Identify which cell holds the provided text, then report its (x, y) central coordinate. 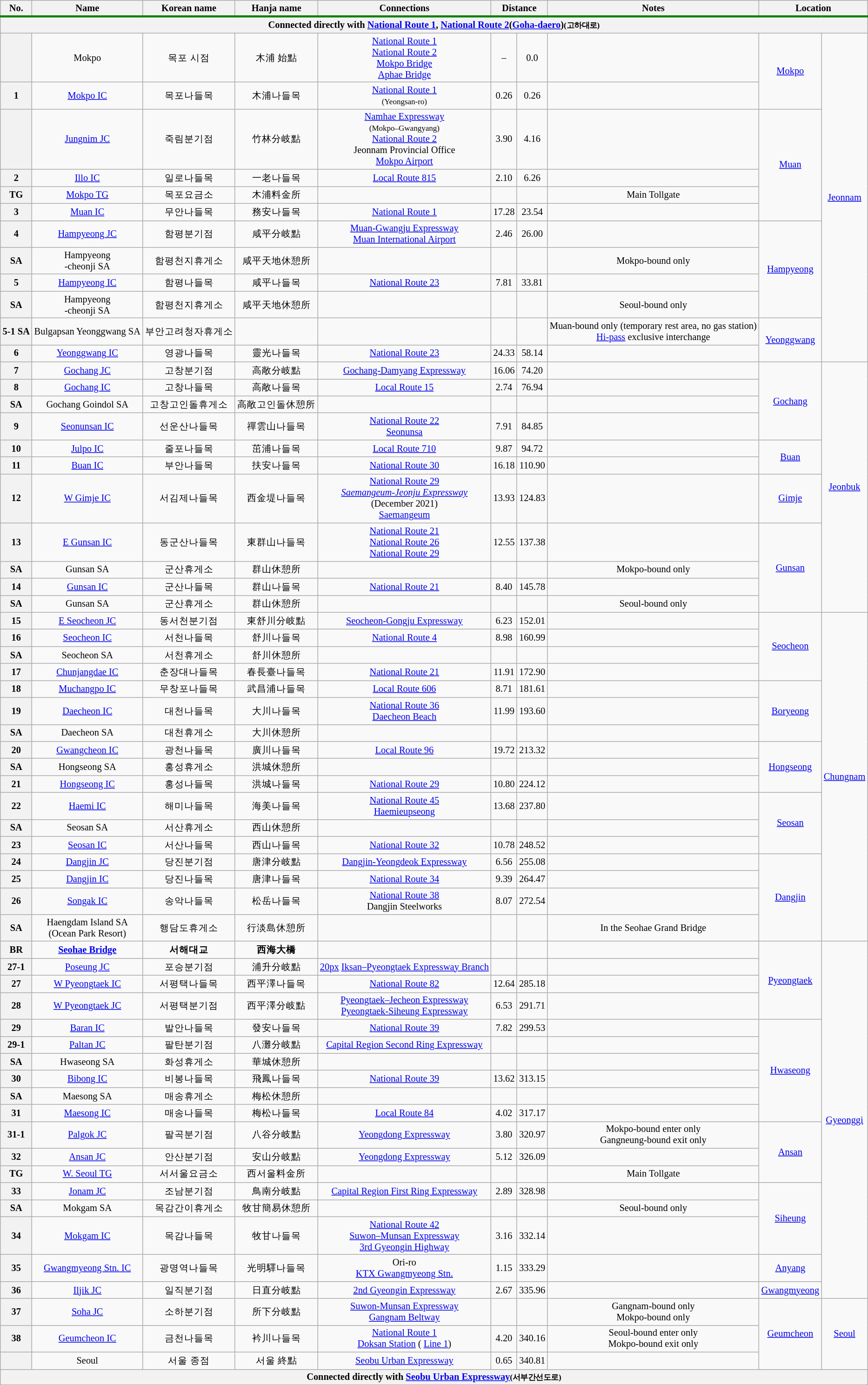
高敞分岐點 (276, 370)
21 (16, 784)
5.12 (504, 1157)
Gochang Goindol SA (87, 405)
浦升分岐點 (276, 967)
16 (16, 637)
舒川나들목 (276, 637)
홍성휴게소 (189, 767)
Yeonggwang (790, 340)
동서천분기점 (189, 621)
Gwangcheon IC (87, 750)
Seosan (790, 823)
華城休憩所 (276, 1062)
Anyang (790, 1268)
National Route 82 (405, 984)
무창포나들목 (189, 689)
Geumcheon (790, 1334)
Local Route 15 (405, 387)
328.98 (532, 1191)
Illo IC (87, 178)
E Seocheon JC (87, 621)
서해대교 (189, 950)
124.83 (532, 498)
Seocheon SA (87, 655)
19.72 (504, 750)
줄포나들목 (189, 448)
– (504, 58)
木浦나들목 (276, 95)
Dangjin-Yeongdeok Expressway (405, 862)
서평택분기점 (189, 1006)
서김제나들목 (189, 498)
W Pyeongtaek IC (87, 984)
Seobu Urban Expressway (405, 1360)
14 (16, 586)
廣川나들목 (276, 750)
Yeonggwang IC (87, 354)
고창분기점 (189, 370)
Poseung JC (87, 967)
東舒川分岐點 (276, 621)
Jonam JC (87, 1191)
衿川나들목 (276, 1338)
Dangjin (790, 897)
당진분기점 (189, 862)
포승분기점 (189, 967)
291.71 (532, 1006)
11 (16, 465)
285.18 (532, 984)
금천나들목 (189, 1338)
Korean name (189, 8)
Seosan IC (87, 845)
서천휴게소 (189, 655)
Jeonbuk (845, 487)
9.87 (504, 448)
서산휴게소 (189, 828)
National Route 30 (405, 465)
6.56 (504, 862)
竹林分岐點 (276, 139)
10.80 (504, 784)
213.32 (532, 750)
牧甘簡易休憩所 (276, 1208)
춘장대나들목 (189, 672)
16.06 (504, 370)
所下分岐點 (276, 1312)
매송나들목 (189, 1113)
發安나들목 (276, 1028)
행담도휴게소 (189, 928)
27 (16, 984)
4.16 (532, 139)
Boryeong (790, 711)
화성휴게소 (189, 1062)
264.47 (532, 879)
255.08 (532, 862)
서서울요금소 (189, 1174)
高敞나들목 (276, 387)
1 (16, 95)
34 (16, 1236)
Mokgam IC (87, 1236)
洪城나들목 (276, 784)
12.55 (504, 542)
Haemi IC (87, 806)
4.02 (504, 1113)
74.20 (532, 370)
2.67 (504, 1290)
西海大橋 (276, 950)
Gwangmyeong (790, 1290)
25 (16, 879)
6.23 (504, 621)
8.98 (504, 637)
23 (16, 845)
Seocheon-Gongju Expressway (405, 621)
팔곡분기점 (189, 1135)
茁浦나들목 (276, 448)
Mokpo TG (87, 194)
Chunjangdae IC (87, 672)
Hampyeong JC (87, 234)
팔탄분기점 (189, 1045)
Haengdam Island SA(Ocean Park Resort) (87, 928)
西平澤分岐點 (276, 1006)
Local Route 96 (405, 750)
National Route 29 Saemangeum-Jeonju Expressway(December 2021)Saemangeum (405, 498)
비봉나들목 (189, 1078)
Gyeonggi (845, 1120)
大川나들목 (276, 711)
Muan-Gwangju ExpresswayMuan International Airport (405, 234)
8 (16, 387)
서울 종점 (189, 1360)
Capital Region Second Ring Expressway (405, 1045)
National Route 1 (Yeongsan-ro) (405, 95)
Soha JC (87, 1312)
大川休憩所 (276, 733)
목포요금소 (189, 194)
11.91 (504, 672)
Siheung (790, 1218)
Paltan JC (87, 1045)
行淡島休憩所 (276, 928)
Seocheon IC (87, 637)
Iljik JC (87, 1290)
National Route 1 Doksan Station ( Line 1) (405, 1338)
10 (16, 448)
28 (16, 1006)
237.80 (532, 806)
Bulgapsan Yeonggwang SA (87, 331)
152.01 (532, 621)
Seocheon (790, 647)
9.39 (504, 879)
소하분기점 (189, 1312)
鳥南分岐點 (276, 1191)
Chungnam (845, 777)
일로나들목 (189, 178)
National Route 4 (405, 637)
27-1 (16, 967)
高敞고인돌休憩所 (276, 405)
Gimje (790, 498)
National Route 1 National Route 2Mokpo BridgeAphae Bridge (405, 58)
八谷分岐點 (276, 1135)
Notes (653, 8)
Muan IC (87, 212)
Gwangmyeong Stn. IC (87, 1268)
4.20 (504, 1338)
8.07 (504, 901)
Muan (790, 165)
松岳나들목 (276, 901)
Mokpo-bound enter onlyGangneung-bound exit only (653, 1135)
Hanja name (276, 8)
National Route 45Haemieupseong (405, 806)
33.81 (532, 283)
Jungnim JC (87, 139)
335.96 (532, 1290)
26.00 (532, 234)
群山나들목 (276, 586)
12 (16, 498)
29 (16, 1028)
22 (16, 806)
0.0 (532, 58)
37 (16, 1312)
172.90 (532, 672)
고창고인돌휴게소 (189, 405)
National Route 32 (405, 845)
248.52 (532, 845)
함평나들목 (189, 283)
서천나들목 (189, 637)
선운산나들목 (189, 427)
Pyeongtaek–Jecheon Expressway Pyeongtaek-Siheung Expressway (405, 1006)
西山나들목 (276, 845)
당진나들목 (189, 879)
Dangjin JC (87, 862)
해미나들목 (189, 806)
224.12 (532, 784)
春長臺나들목 (276, 672)
一老나들목 (276, 178)
76.94 (532, 387)
舒川休憩所 (276, 655)
3 (16, 212)
31 (16, 1113)
94.72 (532, 448)
영광나들목 (189, 354)
목포나들목 (189, 95)
서평택나들목 (189, 984)
2nd Gyeongin Expressway (405, 1290)
Ori-ro KTX Gwangmyeong Stn. (405, 1268)
7.81 (504, 283)
340.81 (532, 1360)
12.64 (504, 984)
3.80 (504, 1135)
海美나들목 (276, 806)
National Route 34 (405, 879)
13.68 (504, 806)
Hwaseong (790, 1071)
20 (16, 750)
Muchangpo IC (87, 689)
8.40 (504, 586)
13.93 (504, 498)
고창나들목 (189, 387)
Gunsan (790, 568)
東群山나들목 (276, 542)
Name (87, 8)
唐津分岐點 (276, 862)
Buan (790, 457)
Local Route 606 (405, 689)
Hwaseong SA (87, 1062)
6 (16, 354)
2.46 (504, 234)
Bibong IC (87, 1078)
Buan IC (87, 465)
38 (16, 1338)
145.78 (532, 586)
군산나들목 (189, 586)
Daecheon IC (87, 711)
Gochang JC (87, 370)
National Route 38Dangjin Steelworks (405, 901)
W. Seoul TG (87, 1174)
Distance (519, 8)
목포 시점 (189, 58)
7 (16, 370)
24 (16, 862)
Seosan SA (87, 828)
Suwon-Munsan ExpresswayGangnam Beltway (405, 1312)
扶安나들목 (276, 465)
Local Route 710 (405, 448)
매송휴게소 (189, 1096)
Daecheon SA (87, 733)
33 (16, 1191)
Ansan JC (87, 1157)
安山分岐點 (276, 1157)
5-1 SA (16, 331)
299.53 (532, 1028)
Baran IC (87, 1028)
일직분기점 (189, 1290)
西서울料金所 (276, 1174)
National Route 36Daecheon Beach (405, 711)
Seonunsan IC (87, 427)
58.14 (532, 354)
23.54 (532, 212)
Hongseong IC (87, 784)
BR (16, 950)
Connections (405, 8)
Location (813, 8)
동군산나들목 (189, 542)
32 (16, 1157)
31-1 (16, 1135)
光明驛나들목 (276, 1268)
Gochang-Damyang Expressway (405, 370)
발안나들목 (189, 1028)
八灘分岐點 (276, 1045)
15 (16, 621)
咸平分岐點 (276, 234)
梅松나들목 (276, 1113)
W Gimje IC (87, 498)
Hongseong (790, 767)
대천나들목 (189, 711)
National Route 1 (405, 212)
17.28 (504, 212)
목감나들목 (189, 1236)
부안나들목 (189, 465)
326.09 (532, 1157)
Songak IC (87, 901)
飛鳳나들목 (276, 1078)
Maesong IC (87, 1113)
안산분기점 (189, 1157)
Local Route 84 (405, 1113)
Seoul-bound enter onlyMokpo-bound exit only (653, 1338)
Gangnam-bound onlyMokpo-bound only (653, 1312)
木浦 始點 (276, 58)
320.97 (532, 1135)
함평분기점 (189, 234)
3.90 (504, 139)
29-1 (16, 1045)
조남분기점 (189, 1191)
Maesong SA (87, 1096)
16.18 (504, 465)
Mokgam SA (87, 1208)
Julpo IC (87, 448)
137.38 (532, 542)
17 (16, 672)
광천나들목 (189, 750)
26 (16, 901)
洪城休憩所 (276, 767)
E Gunsan IC (87, 542)
National Route 21 National Route 26 National Route 29 (405, 542)
서울 終點 (276, 1360)
靈光나들목 (276, 354)
武昌浦나들목 (276, 689)
8.71 (504, 689)
6.26 (532, 178)
7.82 (504, 1028)
Seohae Bridge (87, 950)
10.78 (504, 845)
木浦料金所 (276, 194)
No. (16, 8)
Connected directly with National Route 1, National Route 2(Goha-daero)(고하대로) (434, 25)
0.65 (504, 1360)
35 (16, 1268)
160.99 (532, 637)
19 (16, 711)
송악나들목 (189, 901)
Hampyeong IC (87, 283)
日直分岐點 (276, 1290)
2.10 (504, 178)
西金堤나들목 (276, 498)
務安나들목 (276, 212)
홍성나들목 (189, 784)
Gunsan IC (87, 586)
7.91 (504, 427)
National Route 22Seonunsa (405, 427)
1.15 (504, 1268)
24.33 (504, 354)
9 (16, 427)
Hongseong SA (87, 767)
84.85 (532, 427)
梅松休憩所 (276, 1096)
6.53 (504, 1006)
牧甘나들목 (276, 1236)
193.60 (532, 711)
唐津나들목 (276, 879)
Connected directly with Seobu Urban Expressway(서부간선도로) (434, 1377)
광명역나들목 (189, 1268)
Palgok JC (87, 1135)
Local Route 815 (405, 178)
National Route 42 Suwon–Munsan Expressway 3rd Gyeongin Highway (405, 1236)
서산나들목 (189, 845)
313.15 (532, 1078)
National Route 29 (405, 784)
목감간이휴게소 (189, 1208)
272.54 (532, 901)
Ansan (790, 1152)
5 (16, 283)
Jeonnam (845, 197)
禪雲山나들목 (276, 427)
18 (16, 689)
Capital Region First Ring Expressway (405, 1191)
Muan-bound only (temporary rest area, no gas station)Hi-pass exclusive interchange (653, 331)
죽림분기점 (189, 139)
Mokpo IC (87, 95)
36 (16, 1290)
13.62 (504, 1078)
2.74 (504, 387)
부안고려청자휴게소 (189, 331)
Gochang (790, 401)
340.16 (532, 1338)
Gochang IC (87, 387)
西平澤나들목 (276, 984)
30 (16, 1078)
In the Seohae Grand Bridge (653, 928)
Dangjin IC (87, 879)
317.17 (532, 1113)
Geumcheon IC (87, 1338)
咸平나들목 (276, 283)
2.89 (504, 1191)
西山休憩所 (276, 828)
13 (16, 542)
2 (16, 178)
181.61 (532, 689)
4 (16, 234)
110.90 (532, 465)
333.29 (532, 1268)
대천휴게소 (189, 733)
Namhae Expressway(Mokpo–Gwangyang) National Route 2Jeonnam Provincial OfficeMokpo Airport (405, 139)
Pyeongtaek (790, 980)
332.14 (532, 1236)
11.99 (504, 711)
Hampyeong (790, 269)
20px Iksan–Pyeongtaek Expressway Branch (405, 967)
W Pyeongtaek JC (87, 1006)
3.16 (504, 1236)
무안나들목 (189, 212)
